Search for the cell housing the specified text and yield its (X, Y) center coordinate. 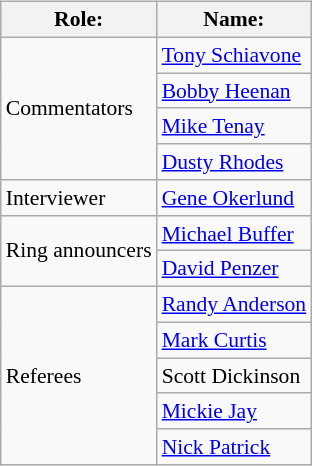
Michael Buffer (234, 233)
Mike Tenay (234, 126)
Bobby Heenan (234, 91)
Role: (79, 20)
Scott Dickinson (234, 376)
Referees (79, 376)
Name: (234, 20)
Nick Patrick (234, 447)
Mickie Jay (234, 411)
Commentators (79, 108)
Ring announcers (79, 250)
Randy Anderson (234, 305)
Interviewer (79, 198)
Dusty Rhodes (234, 162)
Gene Okerlund (234, 198)
David Penzer (234, 269)
Mark Curtis (234, 340)
Tony Schiavone (234, 55)
